Find where the given text appears and provide that cell's center as [x, y] coordinate. 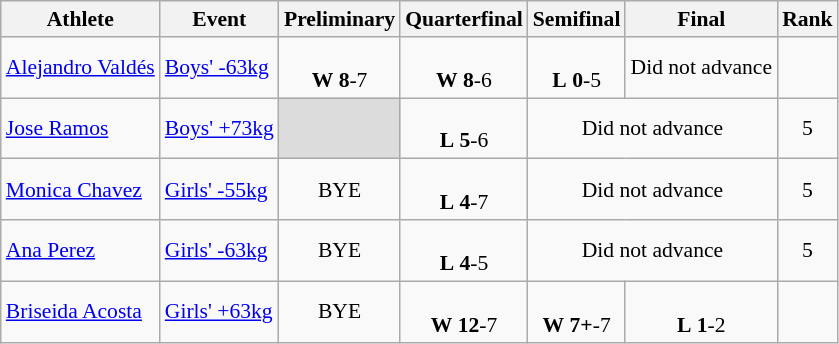
L 0-5 [577, 68]
L 4-7 [464, 190]
Boys' -63kg [220, 68]
L 5-6 [464, 128]
Boys' +73kg [220, 128]
W 8-6 [464, 68]
Briseida Acosta [80, 312]
Semifinal [577, 19]
Jose Ramos [80, 128]
Final [701, 19]
L 4-5 [464, 250]
L 1-2 [701, 312]
Event [220, 19]
Athlete [80, 19]
Alejandro Valdés [80, 68]
Ana Perez [80, 250]
Preliminary [340, 19]
Quarterfinal [464, 19]
W 7+-7 [577, 312]
Girls' +63kg [220, 312]
Girls' -63kg [220, 250]
Rank [808, 19]
Girls' -55kg [220, 190]
W 12-7 [464, 312]
W 8-7 [340, 68]
Monica Chavez [80, 190]
